Search for the cell housing the specified text and yield its (X, Y) center coordinate. 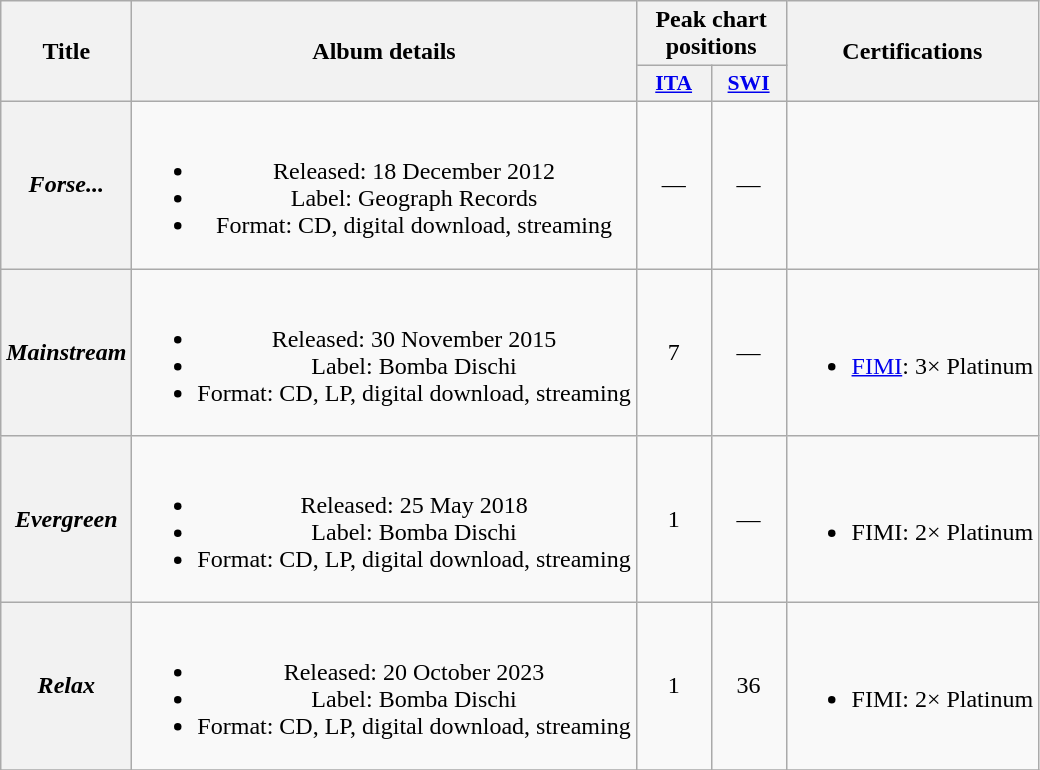
SWI (748, 84)
Certifications (912, 52)
Relax (66, 686)
Title (66, 52)
Album details (384, 52)
36 (748, 686)
Released: 18 December 2012Label: Geograph RecordsFormat: CD, digital download, streaming (384, 184)
FIMI: 3× Platinum (912, 352)
Forse... (66, 184)
Released: 25 May 2018Label: Bomba DischiFormat: CD, LP, digital download, streaming (384, 520)
Released: 20 October 2023Label: Bomba DischiFormat: CD, LP, digital download, streaming (384, 686)
ITA (674, 84)
Evergreen (66, 520)
Peak chart positions (711, 34)
7 (674, 352)
Mainstream (66, 352)
Released: 30 November 2015Label: Bomba DischiFormat: CD, LP, digital download, streaming (384, 352)
